Capture the cell that displays the provided text and extract its [X, Y] central coordinate. 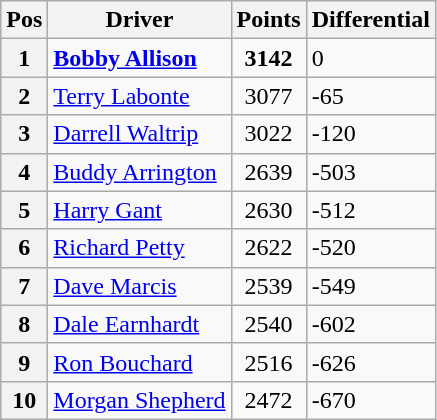
2472 [268, 400]
Terry Labonte [140, 96]
Driver [140, 20]
1 [24, 58]
Points [268, 20]
3022 [268, 134]
-512 [370, 210]
-549 [370, 286]
-120 [370, 134]
4 [24, 172]
2540 [268, 324]
Pos [24, 20]
-520 [370, 248]
Differential [370, 20]
9 [24, 362]
-503 [370, 172]
Richard Petty [140, 248]
Dale Earnhardt [140, 324]
3 [24, 134]
2630 [268, 210]
2639 [268, 172]
Buddy Arrington [140, 172]
8 [24, 324]
-65 [370, 96]
2 [24, 96]
Morgan Shepherd [140, 400]
2539 [268, 286]
Harry Gant [140, 210]
7 [24, 286]
10 [24, 400]
5 [24, 210]
-626 [370, 362]
3142 [268, 58]
-602 [370, 324]
Darrell Waltrip [140, 134]
-670 [370, 400]
Bobby Allison [140, 58]
6 [24, 248]
3077 [268, 96]
Dave Marcis [140, 286]
2622 [268, 248]
0 [370, 58]
2516 [268, 362]
Ron Bouchard [140, 362]
